Search for the cell housing the specified text and yield its [x, y] center coordinate. 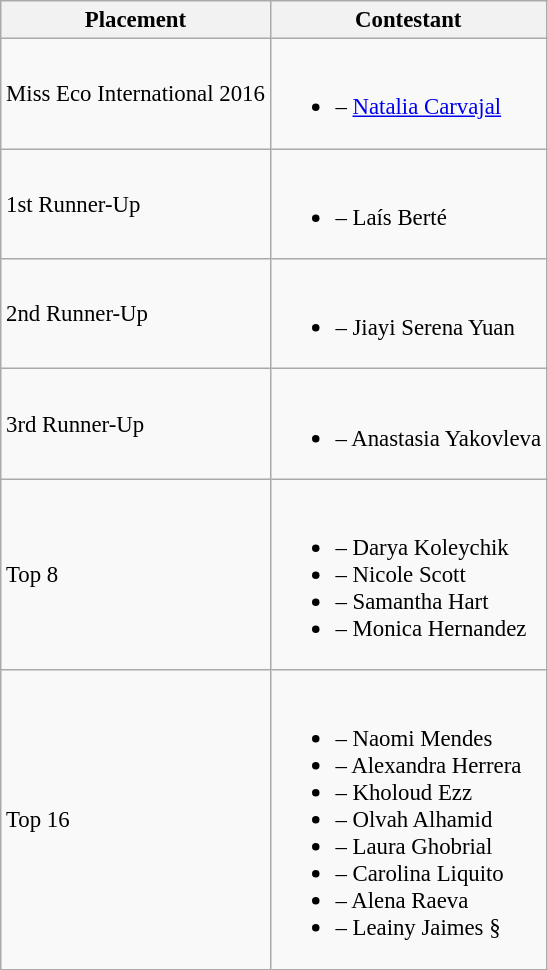
– Naomi Mendes – Alexandra Herrera – Kholoud Ezz – Olvah Alhamid – Laura Ghobrial – Carolina Liquito – Alena Raeva – Leainy Jaimes § [408, 820]
– Laís Berté [408, 204]
– Natalia Carvajal [408, 94]
Top 8 [136, 574]
Contestant [408, 20]
– Anastasia Yakovleva [408, 424]
Top 16 [136, 820]
Placement [136, 20]
– Jiayi Serena Yuan [408, 314]
3rd Runner-Up [136, 424]
– Darya Koleychik – Nicole Scott – Samantha Hart – Monica Hernandez [408, 574]
2nd Runner-Up [136, 314]
1st Runner-Up [136, 204]
Miss Eco International 2016 [136, 94]
